Provide the [x, y] coordinate of the cell's center where the given text is located.  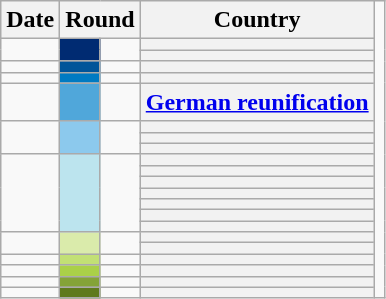
Country [257, 20]
Date [30, 20]
German reunification [257, 102]
Round [100, 20]
